Pinpoint the cell where the given text exists, returning its [X, Y] midpoint coordinate. 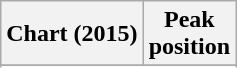
Peakposition [189, 34]
Chart (2015) [72, 34]
